Capture the cell that displays the provided text and extract its [X, Y] central coordinate. 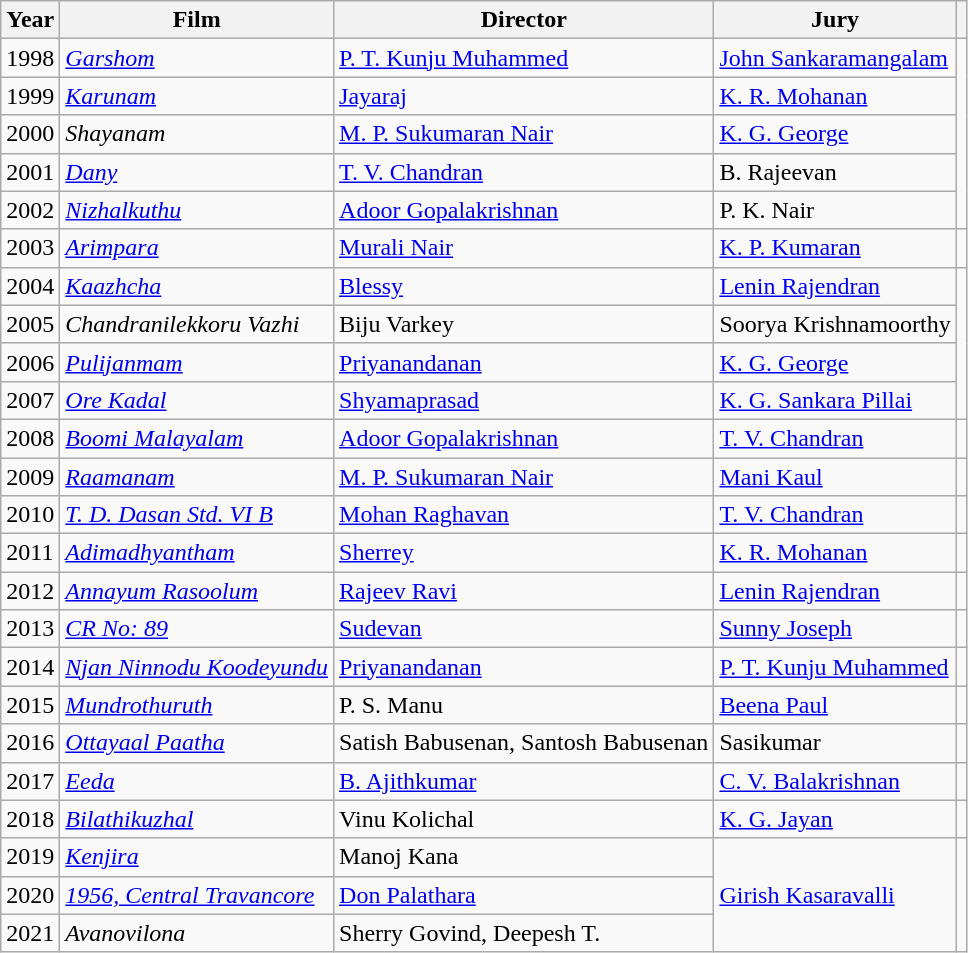
2017 [30, 781]
2019 [30, 857]
K. P. Kumaran [835, 248]
2021 [30, 933]
Don Palathara [524, 895]
John Sankaramangalam [835, 58]
2013 [30, 629]
Pulijanmam [197, 362]
Jayaraj [524, 96]
C. V. Balakrishnan [835, 781]
Bilathikuzhal [197, 819]
1999 [30, 96]
2008 [30, 438]
Mani Kaul [835, 477]
K. G. Jayan [835, 819]
2000 [30, 134]
Murali Nair [524, 248]
B. Ajithkumar [524, 781]
Sherry Govind, Deepesh T. [524, 933]
2005 [30, 324]
Shayanam [197, 134]
Chandranilekkoru Vazhi [197, 324]
Dany [197, 172]
Vinu Kolichal [524, 819]
2009 [30, 477]
Rajeev Ravi [524, 591]
Blessy [524, 286]
P. S. Manu [524, 705]
Shyamaprasad [524, 400]
2002 [30, 210]
Manoj Kana [524, 857]
2016 [30, 743]
Garshom [197, 58]
Kaazhcha [197, 286]
Ottayaal Paatha [197, 743]
2001 [30, 172]
2007 [30, 400]
Boomi Malayalam [197, 438]
Year [30, 20]
T. D. Dasan Std. VI B [197, 515]
B. Rajeevan [835, 172]
Film [197, 20]
Sherrey [524, 553]
Raamanam [197, 477]
K. G. Sankara Pillai [835, 400]
2014 [30, 667]
2015 [30, 705]
Sasikumar [835, 743]
Biju Varkey [524, 324]
Arimpara [197, 248]
Director [524, 20]
Karunam [197, 96]
Beena Paul [835, 705]
Adimadhyantham [197, 553]
Satish Babusenan, Santosh Babusenan [524, 743]
2003 [30, 248]
Kenjira [197, 857]
P. K. Nair [835, 210]
Soorya Krishnamoorthy [835, 324]
Mohan Raghavan [524, 515]
Sudevan [524, 629]
Jury [835, 20]
CR No: 89 [197, 629]
Girish Kasaravalli [835, 895]
Annayum Rasoolum [197, 591]
1956, Central Travancore [197, 895]
Mundrothuruth [197, 705]
Njan Ninnodu Koodeyundu [197, 667]
2011 [30, 553]
2006 [30, 362]
2012 [30, 591]
2020 [30, 895]
1998 [30, 58]
Nizhalkuthu [197, 210]
Avanovilona [197, 933]
2010 [30, 515]
2018 [30, 819]
2004 [30, 286]
Ore Kadal [197, 400]
Sunny Joseph [835, 629]
Eeda [197, 781]
